Scan for the cell matching the given text and deliver its [x, y] coordinate at center. 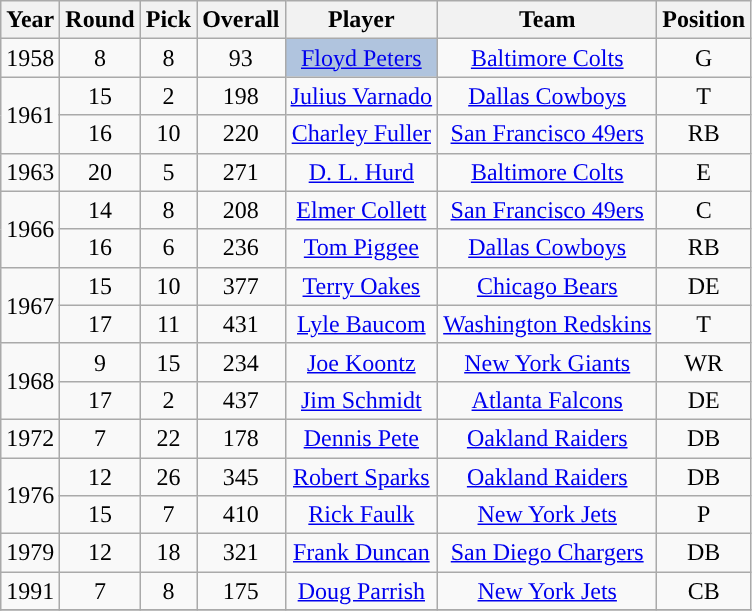
1968 [30, 381]
1967 [30, 305]
Year [30, 20]
Dennis Pete [362, 438]
208 [241, 210]
San Diego Chargers [548, 553]
Chicago Bears [548, 286]
Rick Faulk [362, 515]
1966 [30, 229]
Floyd Peters [362, 58]
Position [704, 20]
178 [241, 438]
14 [100, 210]
Team [548, 20]
93 [241, 58]
26 [168, 477]
345 [241, 477]
Robert Sparks [362, 477]
1976 [30, 496]
437 [241, 400]
Overall [241, 20]
Joe Koontz [362, 362]
1991 [30, 591]
Elmer Collett [362, 210]
Washington Redskins [548, 324]
220 [241, 134]
E [704, 172]
WR [704, 362]
9 [100, 362]
D. L. Hurd [362, 172]
6 [168, 248]
Atlanta Falcons [548, 400]
Player [362, 20]
Frank Duncan [362, 553]
22 [168, 438]
321 [241, 553]
Lyle Baucom [362, 324]
Doug Parrish [362, 591]
1972 [30, 438]
1961 [30, 115]
18 [168, 553]
431 [241, 324]
Charley Fuller [362, 134]
Julius Varnado [362, 96]
P [704, 515]
198 [241, 96]
271 [241, 172]
Tom Piggee [362, 248]
Pick [168, 20]
410 [241, 515]
Round [100, 20]
20 [100, 172]
1958 [30, 58]
Jim Schmidt [362, 400]
377 [241, 286]
Terry Oakes [362, 286]
G [704, 58]
236 [241, 248]
234 [241, 362]
C [704, 210]
175 [241, 591]
1963 [30, 172]
5 [168, 172]
1979 [30, 553]
CB [704, 591]
New York Giants [548, 362]
11 [168, 324]
